Extract the (X, Y) coordinate from the center of the cell holding the provided text.  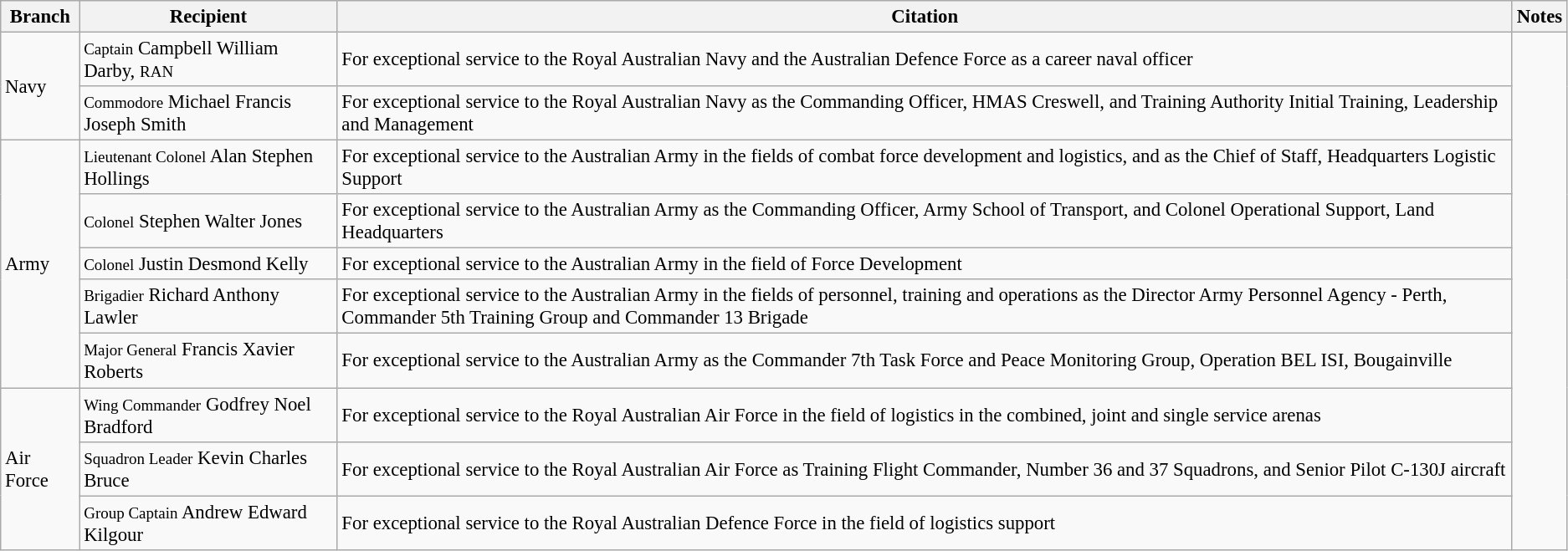
Citation (925, 17)
Navy (40, 87)
Air Force (40, 469)
For exceptional service to the Australian Army as the Commander 7th Task Force and Peace Monitoring Group, Operation BEL ISI, Bougainville (925, 361)
For exceptional service to the Australian Army in the field of Force Development (925, 264)
Wing Commander Godfrey Noel Bradford (208, 415)
For exceptional service to the Royal Australian Air Force as Training Flight Commander, Number 36 and 37 Squadrons, and Senior Pilot C-130J aircraft (925, 468)
For exceptional service to the Royal Australian Air Force in the field of logistics in the combined, joint and single service arenas (925, 415)
Colonel Stephen Walter Jones (208, 221)
For exceptional service to the Royal Australian Navy and the Australian Defence Force as a career naval officer (925, 60)
Group Captain Andrew Edward Kilgour (208, 523)
Lieutenant Colonel Alan Stephen Hollings (208, 167)
Notes (1540, 17)
Branch (40, 17)
Captain Campbell William Darby, RAN (208, 60)
Army (40, 264)
Colonel Justin Desmond Kelly (208, 264)
Brigadier Richard Anthony Lawler (208, 306)
For exceptional service to the Royal Australian Defence Force in the field of logistics support (925, 523)
Squadron Leader Kevin Charles Bruce (208, 468)
Recipient (208, 17)
Commodore Michael Francis Joseph Smith (208, 114)
Major General Francis Xavier Roberts (208, 361)
